Return the (X, Y) coordinate for the center point of the cell that contains the specified text.  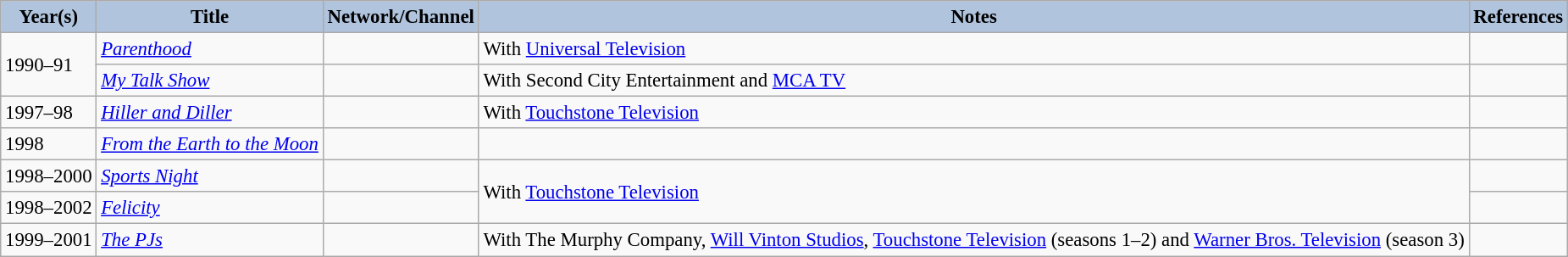
Felicity (210, 208)
1998 (49, 144)
Parenthood (210, 49)
The PJs (210, 240)
With The Murphy Company, Will Vinton Studios, Touchstone Television (seasons 1–2) and Warner Bros. Television (season 3) (974, 240)
Sports Night (210, 176)
With Universal Television (974, 49)
Hiller and Diller (210, 113)
With Second City Entertainment and MCA TV (974, 81)
Notes (974, 17)
1997–98 (49, 113)
References (1518, 17)
1990–91 (49, 64)
Year(s) (49, 17)
My Talk Show (210, 81)
From the Earth to the Moon (210, 144)
Title (210, 17)
Network/Channel (401, 17)
1998–2002 (49, 208)
1998–2000 (49, 176)
1999–2001 (49, 240)
